Output the (X, Y) coordinate of the center of the cell containing the given text.  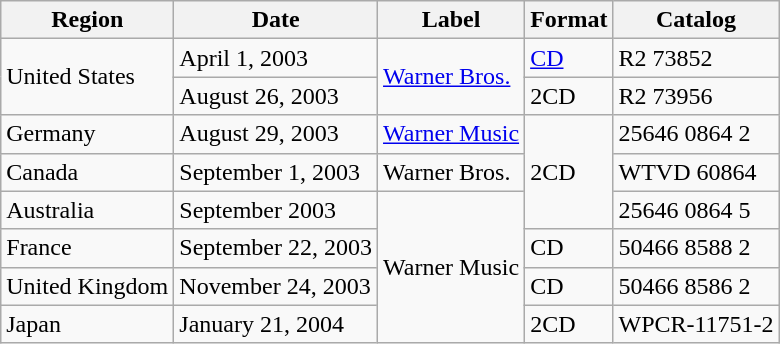
September 22, 2003 (276, 248)
50466 8588 2 (696, 248)
Catalog (696, 20)
WPCR-11751-2 (696, 324)
Canada (88, 172)
September 2003 (276, 210)
August 26, 2003 (276, 96)
Germany (88, 134)
Format (569, 20)
April 1, 2003 (276, 58)
Date (276, 20)
November 24, 2003 (276, 286)
Australia (88, 210)
January 21, 2004 (276, 324)
Label (452, 20)
25646 0864 2 (696, 134)
Japan (88, 324)
R2 73852 (696, 58)
United Kingdom (88, 286)
R2 73956 (696, 96)
Region (88, 20)
WTVD 60864 (696, 172)
25646 0864 5 (696, 210)
September 1, 2003 (276, 172)
United States (88, 77)
France (88, 248)
August 29, 2003 (276, 134)
50466 8586 2 (696, 286)
